Locate the cell with the specified text and output its (x, y) center coordinate. 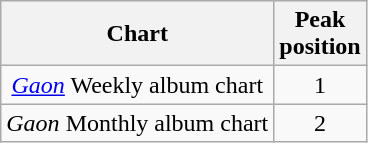
Chart (138, 34)
2 (320, 123)
Gaon Weekly album chart (138, 85)
1 (320, 85)
Gaon Monthly album chart (138, 123)
Peakposition (320, 34)
